Detect which cell encompasses the target text, then output its [x, y] center coordinate. 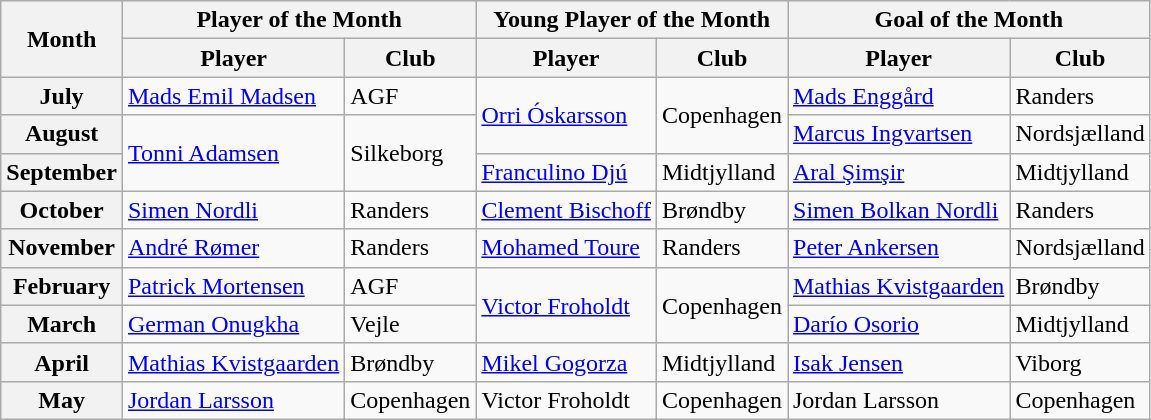
November [62, 248]
August [62, 134]
Peter Ankersen [899, 248]
May [62, 400]
Orri Óskarsson [566, 115]
Franculino Djú [566, 172]
Mads Enggård [899, 96]
Simen Bolkan Nordli [899, 210]
March [62, 324]
September [62, 172]
André Rømer [233, 248]
April [62, 362]
Goal of the Month [970, 20]
Viborg [1080, 362]
Vejle [410, 324]
Isak Jensen [899, 362]
Month [62, 39]
German Onugkha [233, 324]
Tonni Adamsen [233, 153]
October [62, 210]
Simen Nordli [233, 210]
July [62, 96]
Silkeborg [410, 153]
Young Player of the Month [632, 20]
Mikel Gogorza [566, 362]
Marcus Ingvartsen [899, 134]
Darío Osorio [899, 324]
Patrick Mortensen [233, 286]
February [62, 286]
Player of the Month [298, 20]
Mads Emil Madsen [233, 96]
Aral Şimşir [899, 172]
Clement Bischoff [566, 210]
Mohamed Toure [566, 248]
